Return the (X, Y) coordinate for the center point of the cell that contains the specified text.  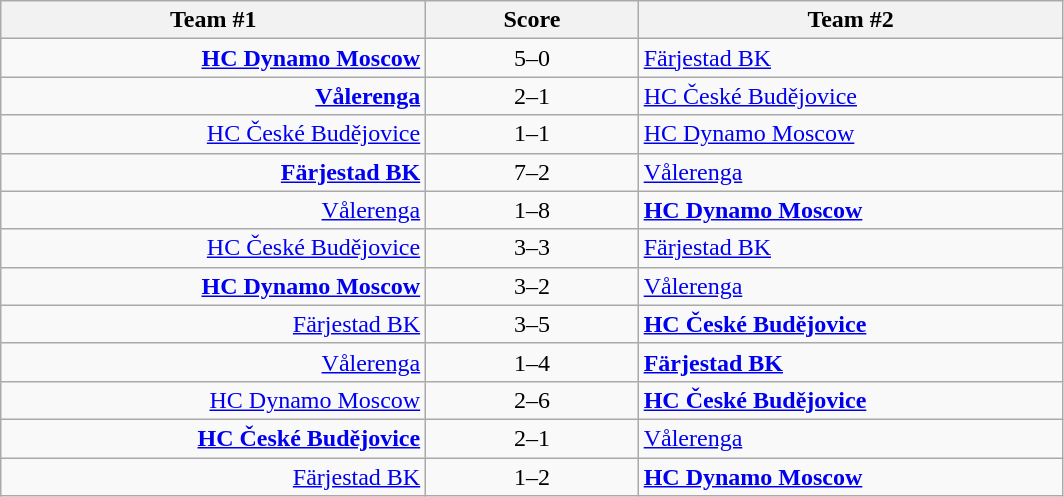
1–8 (532, 210)
Team #2 (850, 20)
5–0 (532, 58)
7–2 (532, 172)
1–1 (532, 134)
3–3 (532, 248)
Team #1 (214, 20)
1–2 (532, 477)
3–5 (532, 324)
Score (532, 20)
1–4 (532, 362)
3–2 (532, 286)
2–6 (532, 400)
